Return (x, y) of the center of cell containing provided text 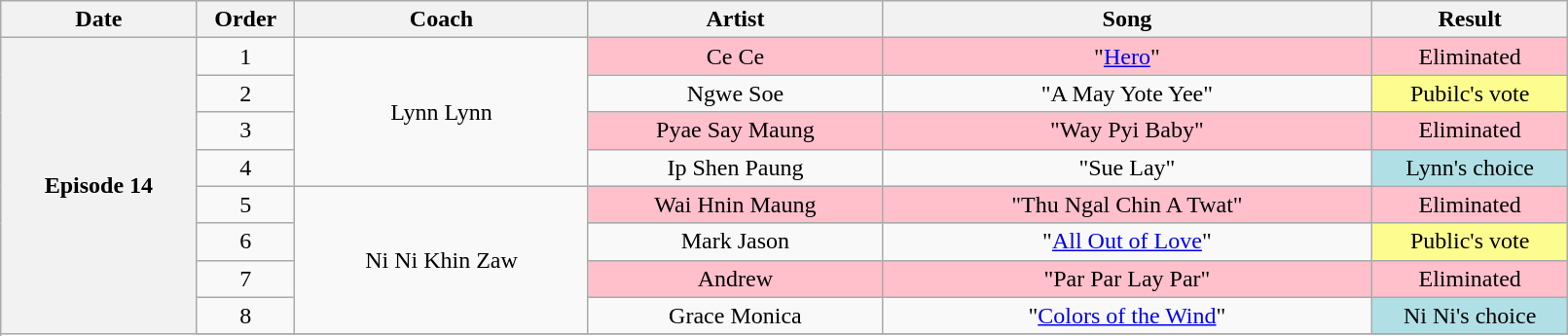
"All Out of Love" (1127, 242)
Episode 14 (99, 186)
"Hero" (1127, 56)
Lynn's choice (1470, 168)
Date (99, 19)
Pyae Say Maung (735, 131)
Pubilc's vote (1470, 93)
Order (245, 19)
Coach (442, 19)
Result (1470, 19)
Grace Monica (735, 316)
"Par Par Lay Par" (1127, 279)
Ni Ni's choice (1470, 316)
Song (1127, 19)
"Colors of the Wind" (1127, 316)
Mark Jason (735, 242)
"Way Pyi Baby" (1127, 131)
4 (245, 168)
8 (245, 316)
Ngwe Soe (735, 93)
Wai Hnin Maung (735, 205)
Lynn Lynn (442, 112)
"Sue Lay" (1127, 168)
3 (245, 131)
Public's vote (1470, 242)
2 (245, 93)
Ip Shen Paung (735, 168)
7 (245, 279)
"Thu Ngal Chin A Twat" (1127, 205)
"A May Yote Yee" (1127, 93)
Ce Ce (735, 56)
Andrew (735, 279)
5 (245, 205)
Ni Ni Khin Zaw (442, 260)
1 (245, 56)
Artist (735, 19)
6 (245, 242)
